Search for the cell housing the specified text and yield its (X, Y) center coordinate. 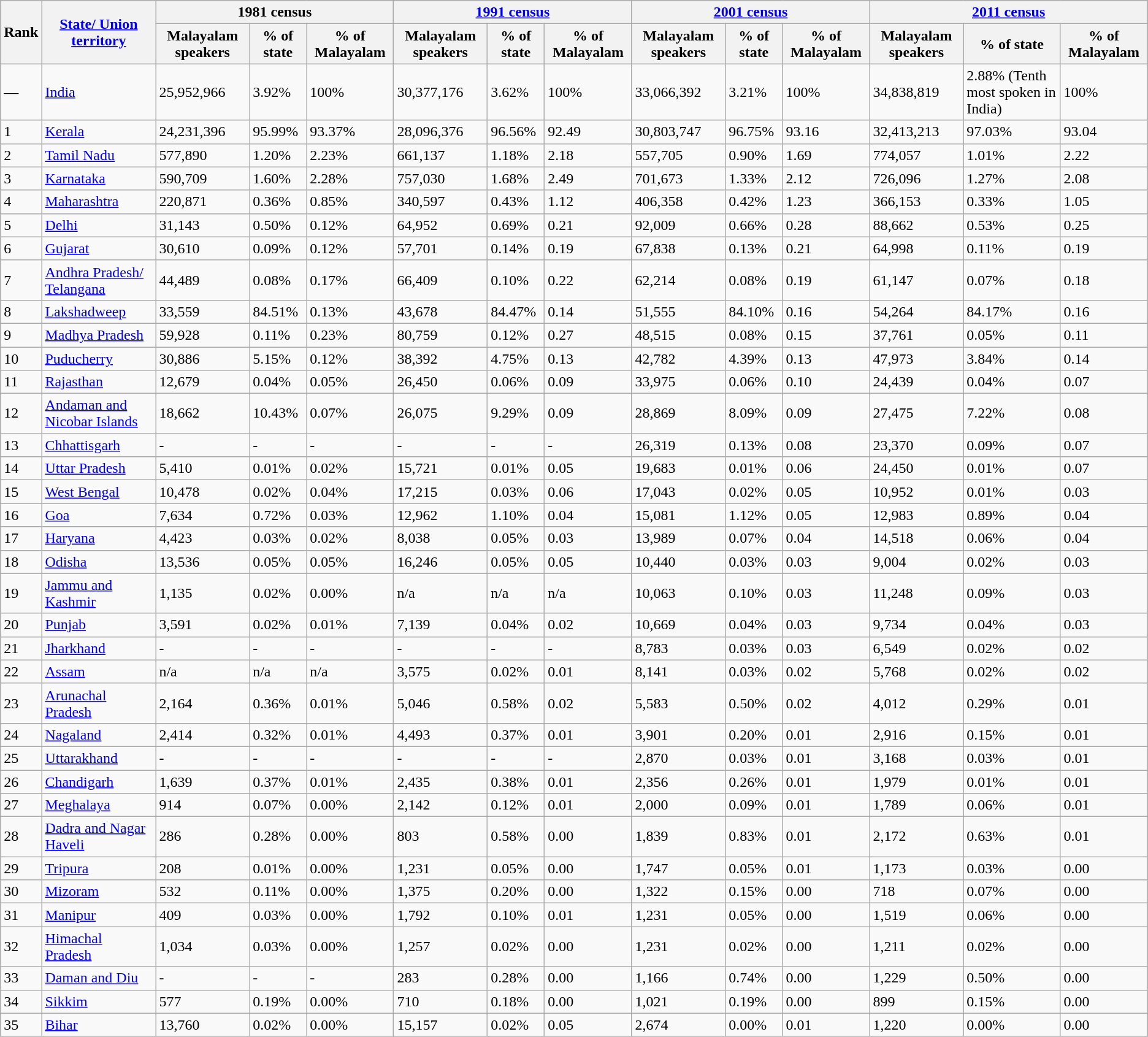
0.90% (754, 155)
0.63% (1012, 836)
1,839 (678, 836)
33,975 (678, 382)
3,591 (202, 625)
15,157 (440, 1025)
Sikkim (99, 1001)
7 (21, 280)
44,489 (202, 280)
15,081 (678, 515)
Gujarat (99, 248)
Karnataka (99, 178)
1,519 (916, 915)
590,709 (202, 178)
13,760 (202, 1025)
0.42% (754, 202)
34,838,819 (916, 92)
1,166 (678, 978)
Madhya Pradesh (99, 335)
2,916 (916, 735)
Haryana (99, 538)
1.20% (278, 155)
1.27% (1012, 178)
9,734 (916, 625)
0.10 (826, 382)
84.47% (516, 312)
28,096,376 (440, 132)
80,759 (440, 335)
38,392 (440, 359)
11 (21, 382)
Goa (99, 515)
1.05 (1104, 202)
30,377,176 (440, 92)
32,413,213 (916, 132)
88,662 (916, 225)
17,043 (678, 492)
Punjab (99, 625)
7.22% (1012, 413)
6 (21, 248)
5.15% (278, 359)
2,356 (678, 782)
Delhi (99, 225)
532 (202, 892)
4,423 (202, 538)
0.74% (754, 978)
84.51% (278, 312)
67,838 (678, 248)
Rank (21, 32)
18 (21, 562)
1.01% (1012, 155)
4 (21, 202)
26,450 (440, 382)
1,220 (916, 1025)
25 (21, 758)
Kerala (99, 132)
42,782 (678, 359)
1,747 (678, 868)
12 (21, 413)
Jammu and Kashmir (99, 594)
406,358 (678, 202)
0.28 (826, 225)
25,952,966 (202, 92)
33,066,392 (678, 92)
2.18 (588, 155)
8.09% (754, 413)
1,211 (916, 947)
54,264 (916, 312)
43,678 (440, 312)
0.72% (278, 515)
Manipur (99, 915)
0.18% (516, 1001)
8 (21, 312)
30,886 (202, 359)
10,478 (202, 492)
2.23% (350, 155)
0.32% (278, 735)
757,030 (440, 178)
2,164 (202, 703)
4.39% (754, 359)
84.10% (754, 312)
718 (916, 892)
1.33% (754, 178)
95.99% (278, 132)
Lakshadweep (99, 312)
India (99, 92)
93.04 (1104, 132)
1.69 (826, 155)
10 (21, 359)
1.12 (588, 202)
1,173 (916, 868)
9 (21, 335)
26 (21, 782)
1.23 (826, 202)
Mizoram (99, 892)
2001 census (751, 12)
1.12% (754, 515)
Uttar Pradesh (99, 469)
57,701 (440, 248)
27,475 (916, 413)
286 (202, 836)
2,674 (678, 1025)
10,669 (678, 625)
66,409 (440, 280)
283 (440, 978)
2,000 (678, 805)
30 (21, 892)
16 (21, 515)
Uttarakhand (99, 758)
19,683 (678, 469)
48,515 (678, 335)
2011 census (1008, 12)
0.11 (1104, 335)
28 (21, 836)
62,214 (678, 280)
Himachal Pradesh (99, 947)
12,983 (916, 515)
33 (21, 978)
0.38% (516, 782)
8,783 (678, 648)
92.49 (588, 132)
1.18% (516, 155)
37,761 (916, 335)
10,440 (678, 562)
Andaman and Nicobar Islands (99, 413)
2,142 (440, 805)
2,414 (202, 735)
0.85% (350, 202)
— (21, 92)
701,673 (678, 178)
51,555 (678, 312)
0.22 (588, 280)
3 (21, 178)
12,962 (440, 515)
21 (21, 648)
710 (440, 1001)
2,435 (440, 782)
10,063 (678, 594)
1,257 (440, 947)
9.29% (516, 413)
28,869 (678, 413)
0.25 (1104, 225)
14,518 (916, 538)
11,248 (916, 594)
Bihar (99, 1025)
8,038 (440, 538)
914 (202, 805)
0.33% (1012, 202)
26,075 (440, 413)
Rajasthan (99, 382)
208 (202, 868)
5 (21, 225)
1,639 (202, 782)
2.88% (Tenth most spoken in India) (1012, 92)
2,870 (678, 758)
Chhattisgarh (99, 445)
5,410 (202, 469)
27 (21, 805)
1991 census (513, 12)
92,009 (678, 225)
Meghalaya (99, 805)
7,634 (202, 515)
24 (21, 735)
661,137 (440, 155)
13,536 (202, 562)
5,046 (440, 703)
1.60% (278, 178)
State/ Union territory (99, 32)
13,989 (678, 538)
93.16 (826, 132)
35 (21, 1025)
9,004 (916, 562)
0.26% (754, 782)
Dadra and Nagar Haveli (99, 836)
4,012 (916, 703)
59,928 (202, 335)
0.89% (1012, 515)
Tripura (99, 868)
899 (916, 1001)
22 (21, 672)
26,319 (678, 445)
0.66% (754, 225)
15,721 (440, 469)
1981 census (275, 12)
3.84% (1012, 359)
Daman and Diu (99, 978)
577,890 (202, 155)
1,229 (916, 978)
726,096 (916, 178)
West Bengal (99, 492)
366,153 (916, 202)
803 (440, 836)
774,057 (916, 155)
0.29% (1012, 703)
2.28% (350, 178)
10,952 (916, 492)
2 (21, 155)
4.75% (516, 359)
0.14% (516, 248)
3.62% (516, 92)
23 (21, 703)
340,597 (440, 202)
Odisha (99, 562)
24,439 (916, 382)
1 (21, 132)
1,322 (678, 892)
3,168 (916, 758)
2,172 (916, 836)
97.03% (1012, 132)
31 (21, 915)
3.92% (278, 92)
4,493 (440, 735)
Jharkhand (99, 648)
16,246 (440, 562)
0.18 (1104, 280)
17 (21, 538)
409 (202, 915)
32 (21, 947)
33,559 (202, 312)
5,768 (916, 672)
1,135 (202, 594)
64,998 (916, 248)
Arunachal Pradesh (99, 703)
14 (21, 469)
Chandigarh (99, 782)
Nagaland (99, 735)
1,375 (440, 892)
1,792 (440, 915)
5,583 (678, 703)
30,803,747 (678, 132)
10.43% (278, 413)
1,979 (916, 782)
557,705 (678, 155)
3,901 (678, 735)
13 (21, 445)
1,021 (678, 1001)
61,147 (916, 280)
0.15 (826, 335)
24,450 (916, 469)
3,575 (440, 672)
24,231,396 (202, 132)
2.12 (826, 178)
0.27 (588, 335)
96.56% (516, 132)
0.53% (1012, 225)
6,549 (916, 648)
1.68% (516, 178)
2.49 (588, 178)
Puducherry (99, 359)
96.75% (754, 132)
18,662 (202, 413)
0.23% (350, 335)
2.22 (1104, 155)
29 (21, 868)
1,789 (916, 805)
93.37% (350, 132)
1.10% (516, 515)
34 (21, 1001)
12,679 (202, 382)
30,610 (202, 248)
84.17% (1012, 312)
577 (202, 1001)
0.43% (516, 202)
2.08 (1104, 178)
1,034 (202, 947)
220,871 (202, 202)
0.83% (754, 836)
17,215 (440, 492)
19 (21, 594)
15 (21, 492)
47,973 (916, 359)
Tamil Nadu (99, 155)
3.21% (754, 92)
23,370 (916, 445)
Assam (99, 672)
0.69% (516, 225)
Andhra Pradesh/ Telangana (99, 280)
7,139 (440, 625)
Maharashtra (99, 202)
0.17% (350, 280)
8,141 (678, 672)
31,143 (202, 225)
20 (21, 625)
64,952 (440, 225)
